Find where the given text appears and provide that cell's center as [X, Y] coordinate. 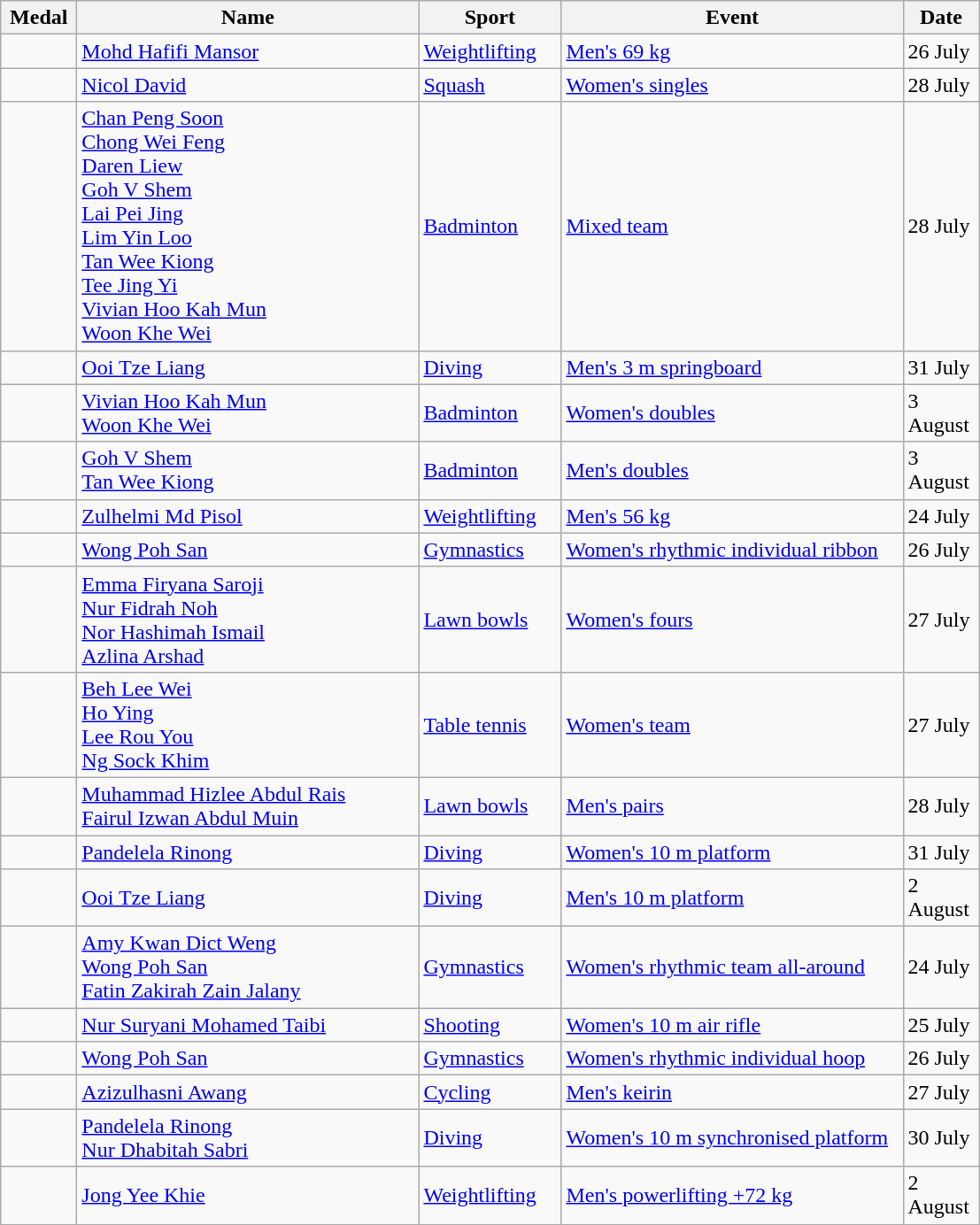
Muhammad Hizlee Abdul RaisFairul Izwan Abdul Muin [248, 805]
Men's powerlifting +72 kg [732, 1195]
Zulhelmi Md Pisol [248, 516]
Name [248, 18]
Beh Lee WeiHo YingLee Rou YouNg Sock Khim [248, 724]
Pandelela RinongNur Dhabitah Sabri [248, 1138]
25 July [941, 1025]
Mixed team [732, 227]
Sport [490, 18]
Women's singles [732, 85]
Azizulhasni Awang [248, 1092]
Women's team [732, 724]
Pandelela Rinong [248, 852]
Women's doubles [732, 412]
Women's rhythmic team all-around [732, 967]
30 July [941, 1138]
Men's 69 kg [732, 51]
Women's fours [732, 620]
Chan Peng SoonChong Wei FengDaren LiewGoh V ShemLai Pei JingLim Yin LooTan Wee KiongTee Jing YiVivian Hoo Kah MunWoon Khe Wei [248, 227]
Women's rhythmic individual ribbon [732, 550]
Nur Suryani Mohamed Taibi [248, 1025]
Men's 10 m platform [732, 898]
Date [941, 18]
Men's pairs [732, 805]
Jong Yee Khie [248, 1195]
Nicol David [248, 85]
Men's keirin [732, 1092]
Mohd Hafifi Mansor [248, 51]
Men's 56 kg [732, 516]
Goh V ShemTan Wee Kiong [248, 471]
Men's 3 m springboard [732, 367]
Men's doubles [732, 471]
Squash [490, 85]
Women's 10 m platform [732, 852]
Amy Kwan Dict WengWong Poh SanFatin Zakirah Zain Jalany [248, 967]
Event [732, 18]
Shooting [490, 1025]
Table tennis [490, 724]
Emma Firyana SarojiNur Fidrah NohNor Hashimah IsmailAzlina Arshad [248, 620]
Women's 10 m synchronised platform [732, 1138]
Women's 10 m air rifle [732, 1025]
Women's rhythmic individual hoop [732, 1059]
Medal [39, 18]
Vivian Hoo Kah MunWoon Khe Wei [248, 412]
Cycling [490, 1092]
